Return [x, y] of the center of cell containing provided text 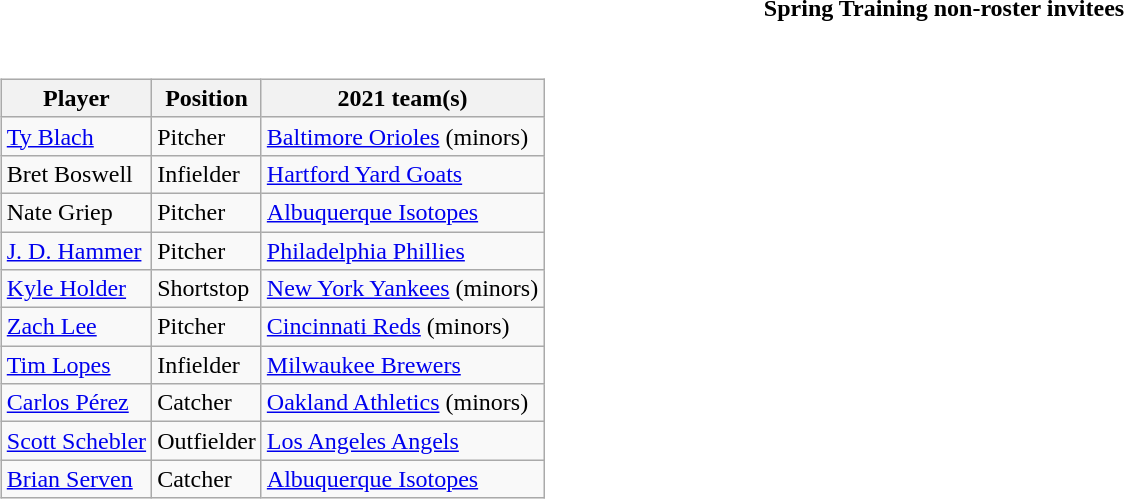
Hartford Yard Goats [402, 174]
Nate Griep [76, 212]
Scott Schebler [76, 441]
Oakland Athletics (minors) [402, 403]
Brian Serven [76, 479]
Kyle Holder [76, 289]
Position [207, 98]
Baltimore Orioles (minors) [402, 136]
Player [76, 98]
Bret Boswell [76, 174]
2021 team(s) [402, 98]
J. D. Hammer [76, 251]
Los Angeles Angels [402, 441]
Carlos Pérez [76, 403]
Ty Blach [76, 136]
Tim Lopes [76, 365]
Milwaukee Brewers [402, 365]
Cincinnati Reds (minors) [402, 327]
Outfielder [207, 441]
Philadelphia Phillies [402, 251]
Zach Lee [76, 327]
New York Yankees (minors) [402, 289]
Shortstop [207, 289]
